Scan for the cell matching the given text and deliver its [X, Y] coordinate at center. 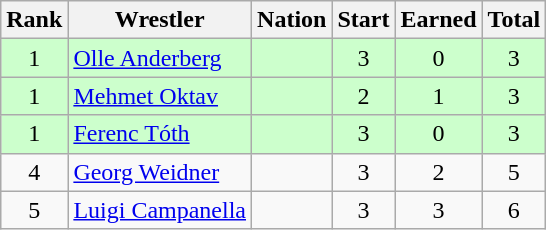
Total [514, 20]
Nation [292, 20]
Wrestler [160, 20]
4 [34, 172]
6 [514, 210]
Georg Weidner [160, 172]
Luigi Campanella [160, 210]
Start [364, 20]
Mehmet Oktav [160, 96]
Olle Anderberg [160, 58]
Ferenc Tóth [160, 134]
Earned [438, 20]
Rank [34, 20]
